Return the [X, Y] coordinate for the center point of the cell that contains the specified text.  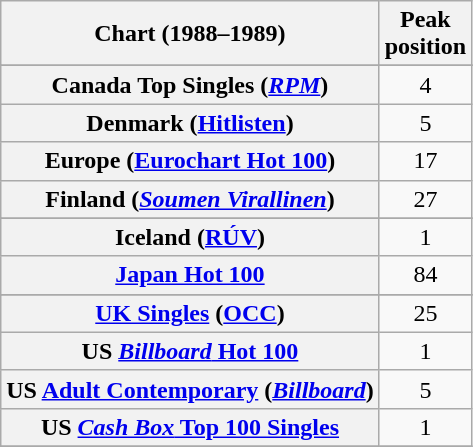
Japan Hot 100 [190, 275]
Europe (Eurochart Hot 100) [190, 161]
Iceland (RÚV) [190, 237]
17 [425, 161]
Denmark (Hitlisten) [190, 123]
25 [425, 313]
84 [425, 275]
UK Singles (OCC) [190, 313]
Peakposition [425, 34]
US Cash Box Top 100 Singles [190, 427]
Finland (Soumen Virallinen) [190, 199]
US Adult Contemporary (Billboard) [190, 389]
US Billboard Hot 100 [190, 351]
27 [425, 199]
4 [425, 85]
Canada Top Singles (RPM) [190, 85]
Chart (1988–1989) [190, 34]
